Locate the cell with the specified text and output its (x, y) center coordinate. 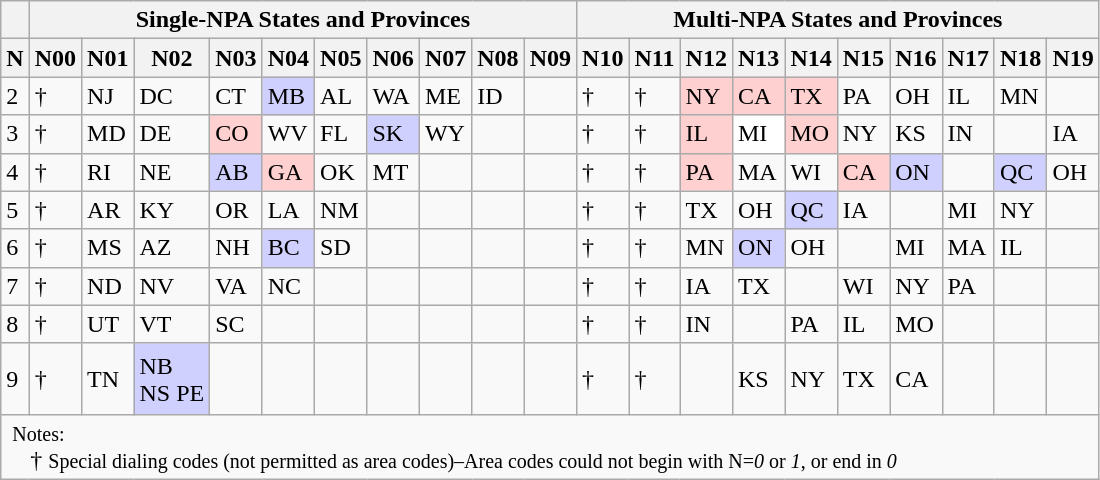
ID (498, 96)
SK (393, 134)
N01 (108, 58)
DE (172, 134)
NH (236, 248)
AB (236, 172)
N04 (288, 58)
2 (15, 96)
N05 (341, 58)
LA (288, 210)
N02 (172, 58)
NE (172, 172)
RI (108, 172)
N18 (1020, 58)
OK (341, 172)
AZ (172, 248)
N13 (758, 58)
UT (108, 324)
FL (341, 134)
N14 (811, 58)
WA (393, 96)
WY (445, 134)
N15 (863, 58)
N03 (236, 58)
MD (108, 134)
Notes: † Special dialing codes (not permitted as area codes)–Area codes could not begin with N=0 or 1, or end in 0 (550, 446)
NM (341, 210)
N10 (603, 58)
GA (288, 172)
N07 (445, 58)
N08 (498, 58)
AL (341, 96)
Single-NPA States and Provinces (302, 20)
N00 (55, 58)
N12 (706, 58)
MT (393, 172)
4 (15, 172)
TN (108, 378)
N (15, 58)
N11 (654, 58)
Multi-NPA States and Provinces (838, 20)
NBNS PE (172, 378)
8 (15, 324)
KY (172, 210)
BC (288, 248)
NV (172, 286)
6 (15, 248)
NJ (108, 96)
ND (108, 286)
7 (15, 286)
AR (108, 210)
VT (172, 324)
CT (236, 96)
CO (236, 134)
SD (341, 248)
OR (236, 210)
9 (15, 378)
VA (236, 286)
MS (108, 248)
N16 (916, 58)
DC (172, 96)
N06 (393, 58)
N17 (968, 58)
SC (236, 324)
WV (288, 134)
N09 (550, 58)
ME (445, 96)
3 (15, 134)
N19 (1073, 58)
MB (288, 96)
NC (288, 286)
5 (15, 210)
